Determine the [x, y] coordinate at the center of the cell enclosing the given text.  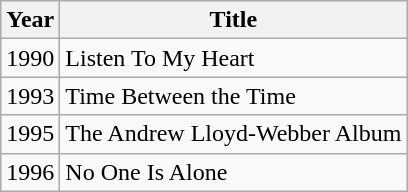
Listen To My Heart [234, 58]
Year [30, 20]
1996 [30, 172]
1995 [30, 134]
Title [234, 20]
1990 [30, 58]
Time Between the Time [234, 96]
The Andrew Lloyd-Webber Album [234, 134]
1993 [30, 96]
No One Is Alone [234, 172]
